Pinpoint the cell where the given text exists, returning its (x, y) midpoint coordinate. 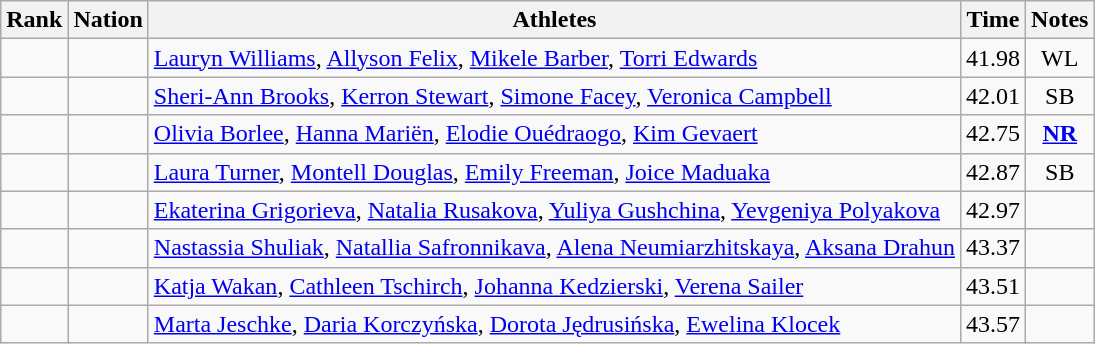
43.51 (992, 286)
42.87 (992, 172)
Ekaterina Grigorieva, Natalia Rusakova, Yuliya Gushchina, Yevgeniya Polyakova (554, 210)
42.01 (992, 96)
41.98 (992, 58)
NR (1060, 134)
Rank (34, 20)
Lauryn Williams, Allyson Felix, Mikele Barber, Torri Edwards (554, 58)
Marta Jeschke, Daria Korczyńska, Dorota Jędrusińska, Ewelina Klocek (554, 324)
Time (992, 20)
Athletes (554, 20)
Olivia Borlee, Hanna Mariën, Elodie Ouédraogo, Kim Gevaert (554, 134)
Katja Wakan, Cathleen Tschirch, Johanna Kedzierski, Verena Sailer (554, 286)
Nastassia Shuliak, Natallia Safronnikava, Alena Neumiarzhitskaya, Aksana Drahun (554, 248)
43.57 (992, 324)
Sheri-Ann Brooks, Kerron Stewart, Simone Facey, Veronica Campbell (554, 96)
42.75 (992, 134)
Nation (108, 20)
WL (1060, 58)
43.37 (992, 248)
Notes (1060, 20)
Laura Turner, Montell Douglas, Emily Freeman, Joice Maduaka (554, 172)
42.97 (992, 210)
